Extract the [X, Y] coordinate from the center of the cell holding the provided text.  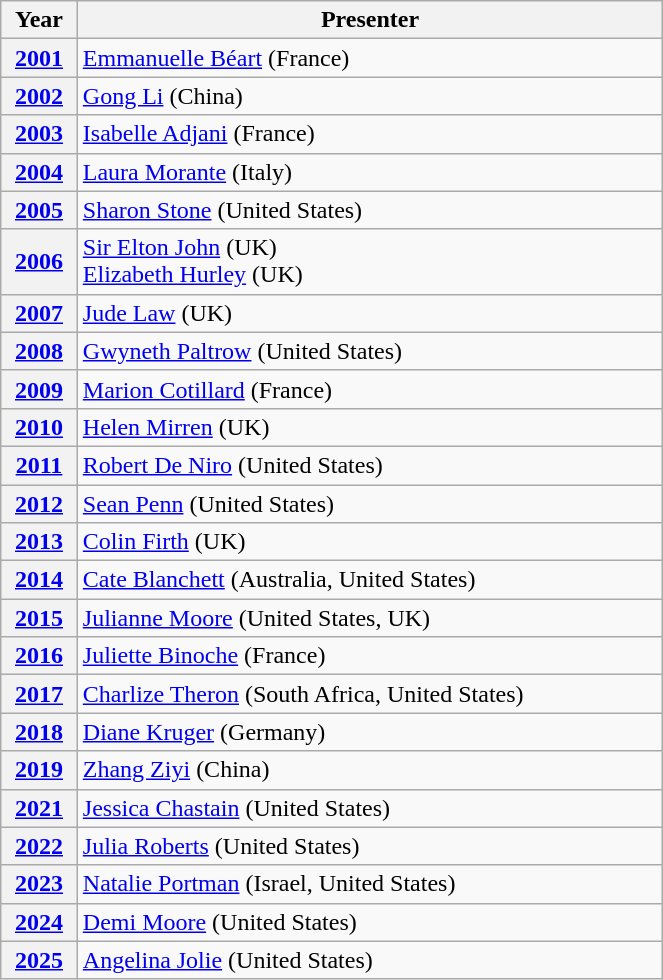
2003 [40, 134]
2016 [40, 656]
Emmanuelle Béart (France) [370, 58]
Colin Firth (UK) [370, 542]
Charlize Theron (South Africa, United States) [370, 694]
2011 [40, 465]
Helen Mirren (UK) [370, 427]
Cate Blanchett (Australia, United States) [370, 580]
Robert De Niro (United States) [370, 465]
Sir Elton John (UK) Elizabeth Hurley (UK) [370, 262]
2015 [40, 618]
2005 [40, 210]
2018 [40, 732]
2008 [40, 351]
2013 [40, 542]
2010 [40, 427]
Marion Cotillard (France) [370, 389]
2014 [40, 580]
Julianne Moore (United States, UK) [370, 618]
Gong Li (China) [370, 96]
Jessica Chastain (United States) [370, 808]
2001 [40, 58]
Sharon Stone (United States) [370, 210]
2019 [40, 770]
Presenter [370, 20]
Isabelle Adjani (France) [370, 134]
2012 [40, 503]
Juliette Binoche (France) [370, 656]
2009 [40, 389]
Natalie Portman (Israel, United States) [370, 884]
2022 [40, 846]
2004 [40, 172]
Zhang Ziyi (China) [370, 770]
2025 [40, 960]
2002 [40, 96]
Year [40, 20]
Diane Kruger (Germany) [370, 732]
Sean Penn (United States) [370, 503]
Laura Morante (Italy) [370, 172]
Gwyneth Paltrow (United States) [370, 351]
Demi Moore (United States) [370, 922]
2017 [40, 694]
Jude Law (UK) [370, 313]
2021 [40, 808]
2006 [40, 262]
2007 [40, 313]
Angelina Jolie (United States) [370, 960]
2024 [40, 922]
Julia Roberts (United States) [370, 846]
2023 [40, 884]
